Search for the cell housing the specified text and yield its (X, Y) center coordinate. 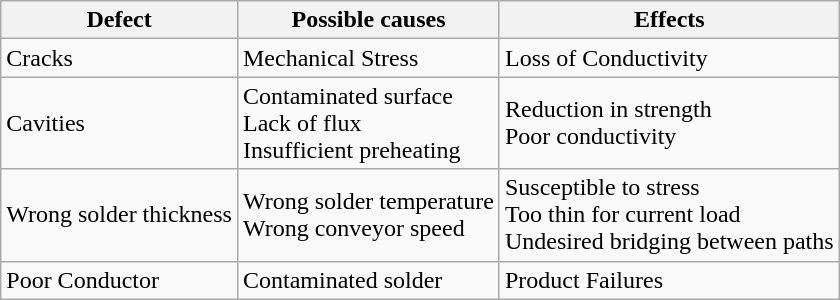
Contaminated surfaceLack of flux Insufficient preheating (368, 123)
Poor Conductor (120, 280)
Effects (669, 20)
Cracks (120, 58)
Possible causes (368, 20)
Wrong solder thickness (120, 215)
Wrong solder temperatureWrong conveyor speed (368, 215)
Product Failures (669, 280)
Contaminated solder (368, 280)
Susceptible to stressToo thin for current load Undesired bridging between paths (669, 215)
Cavities (120, 123)
Reduction in strengthPoor conductivity (669, 123)
Loss of Conductivity (669, 58)
Defect (120, 20)
Mechanical Stress (368, 58)
